Detect which cell encompasses the target text, then output its (X, Y) center coordinate. 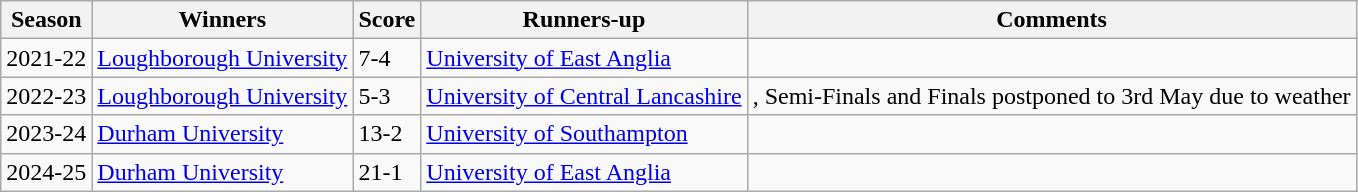
Score (387, 20)
7-4 (387, 58)
5-3 (387, 96)
21-1 (387, 172)
2022-23 (46, 96)
Winners (222, 20)
2023-24 (46, 134)
2021-22 (46, 58)
13-2 (387, 134)
Comments (1052, 20)
Season (46, 20)
Runners-up (584, 20)
University of Southampton (584, 134)
University of Central Lancashire (584, 96)
2024-25 (46, 172)
, Semi-Finals and Finals postponed to 3rd May due to weather (1052, 96)
